Provide the (X, Y) coordinate of the cell's center where the given text is located.  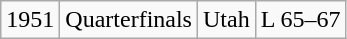
Utah (226, 20)
L 65–67 (300, 20)
1951 (30, 20)
Quarterfinals (129, 20)
